Extract the [x, y] coordinate from the center of the cell holding the provided text.  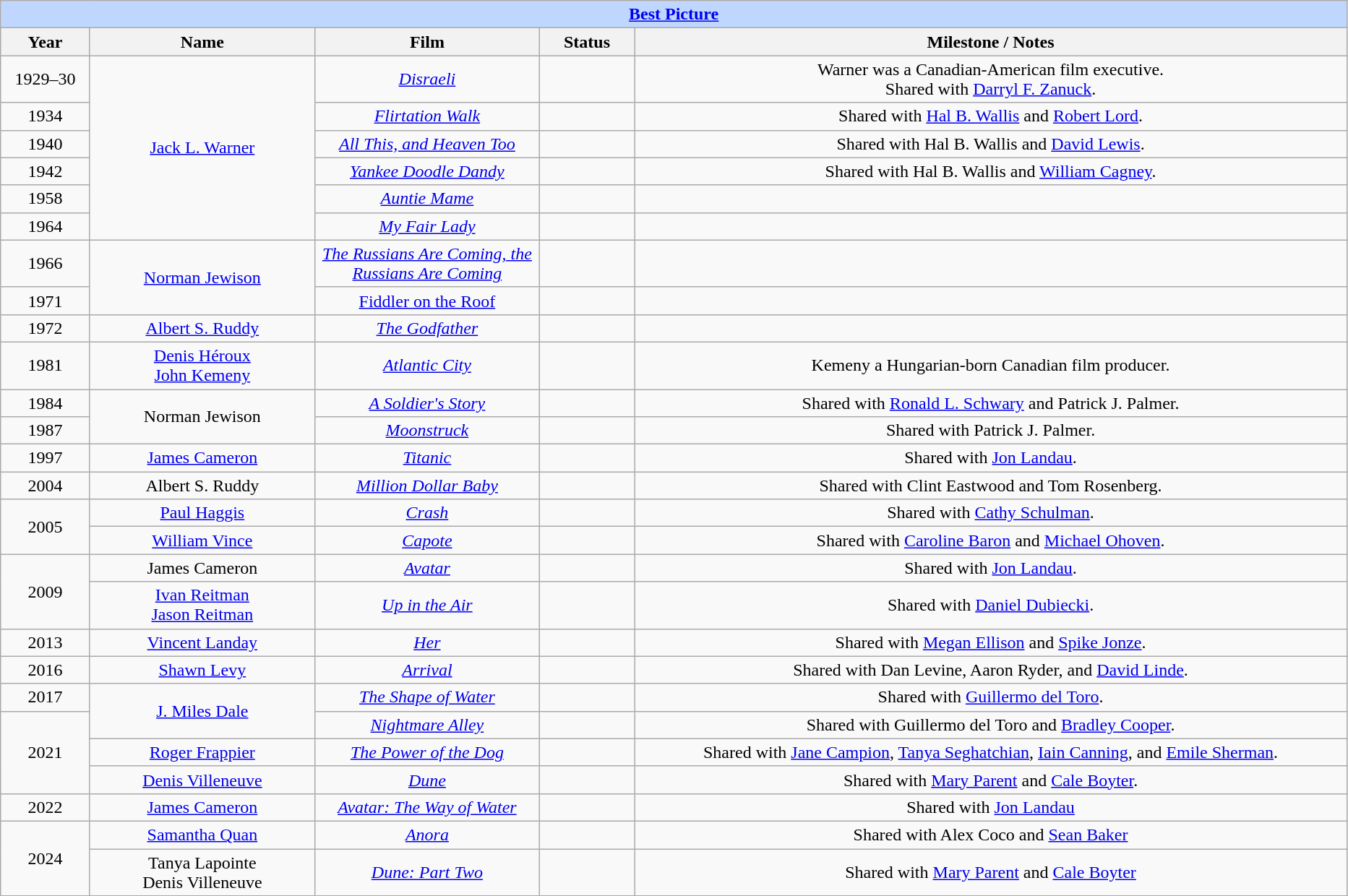
Film [426, 42]
2016 [46, 670]
Atlantic City [426, 366]
1971 [46, 301]
Avatar: The Way of Water [426, 807]
Shared with Guillermo del Toro and Bradley Cooper. [991, 725]
Status [587, 42]
Million Dollar Baby [426, 486]
1940 [46, 144]
Shared with Jon Landau [991, 807]
1929–30 [46, 79]
Warner was a Canadian-American film executive.Shared with Darryl F. Zanuck. [991, 79]
Shared with Caroline Baron and Michael Ohoven. [991, 540]
Ivan ReitmanJason Reitman [202, 606]
1984 [46, 402]
2022 [46, 807]
2021 [46, 752]
The Russians Are Coming, the Russians Are Coming [426, 263]
Shared with Mary Parent and Cale Boyter [991, 871]
Denis Villeneuve [202, 780]
Tanya LapointeDenis Villeneuve [202, 871]
2017 [46, 697]
Shared with Jane Campion, Tanya Seghatchian, Iain Canning, and Emile Sherman. [991, 752]
Shared with Dan Levine, Aaron Ryder, and David Linde. [991, 670]
2013 [46, 642]
Shared with Cathy Schulman. [991, 513]
1942 [46, 171]
The Power of the Dog [426, 752]
Shared with Hal B. Wallis and William Cagney. [991, 171]
Vincent Landay [202, 642]
Titanic [426, 458]
All This, and Heaven Too [426, 144]
My Fair Lady [426, 226]
A Soldier's Story [426, 402]
Shared with Patrick J. Palmer. [991, 431]
William Vince [202, 540]
2004 [46, 486]
Year [46, 42]
Milestone / Notes [991, 42]
Shared with Alex Coco and Sean Baker [991, 835]
Fiddler on the Roof [426, 301]
Shared with Hal B. Wallis and Robert Lord. [991, 116]
1987 [46, 431]
1972 [46, 328]
Paul Haggis [202, 513]
Shared with Daniel Dubiecki. [991, 606]
Nightmare Alley [426, 725]
Arrival [426, 670]
2005 [46, 527]
Shawn Levy [202, 670]
Dune: Part Two [426, 871]
J. Miles Dale [202, 711]
2009 [46, 591]
Capote [426, 540]
Kemeny a Hungarian-born Canadian film producer. [991, 366]
Crash [426, 513]
The Shape of Water [426, 697]
1981 [46, 366]
Flirtation Walk [426, 116]
Shared with Hal B. Wallis and David Lewis. [991, 144]
1958 [46, 199]
Disraeli [426, 79]
Auntie Mame [426, 199]
Samantha Quan [202, 835]
Name [202, 42]
1966 [46, 263]
Shared with Guillermo del Toro. [991, 697]
1964 [46, 226]
1934 [46, 116]
2024 [46, 858]
Dune [426, 780]
Shared with Megan Ellison and Spike Jonze. [991, 642]
Her [426, 642]
Moonstruck [426, 431]
Up in the Air [426, 606]
Shared with Ronald L. Schwary and Patrick J. Palmer. [991, 402]
Yankee Doodle Dandy [426, 171]
Shared with Mary Parent and Cale Boyter. [991, 780]
Jack L. Warner [202, 147]
1997 [46, 458]
The Godfather [426, 328]
Roger Frappier [202, 752]
Best Picture [674, 14]
Anora [426, 835]
Avatar [426, 568]
Denis HérouxJohn Kemeny [202, 366]
Shared with Clint Eastwood and Tom Rosenberg. [991, 486]
